Determine the (X, Y) coordinate at the center of the cell enclosing the given text.  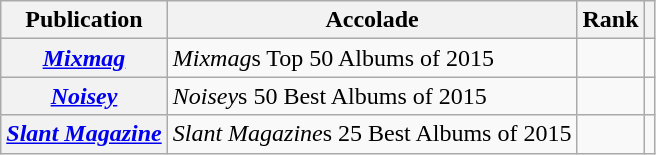
Mixmag (84, 58)
Slant Magazine (84, 134)
Mixmags Top 50 Albums of 2015 (372, 58)
Accolade (372, 20)
Noiseys 50 Best Albums of 2015 (372, 96)
Publication (84, 20)
Noisey (84, 96)
Rank (610, 20)
Slant Magazines 25 Best Albums of 2015 (372, 134)
